Find where the given text appears and provide that cell's center as (x, y) coordinate. 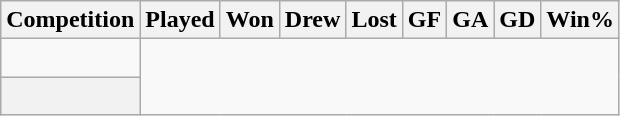
GF (424, 20)
Won (250, 20)
Played (180, 20)
GA (470, 20)
GD (518, 20)
Lost (374, 20)
Competition (70, 20)
Win% (580, 20)
Drew (312, 20)
